Provide the [x, y] coordinate of the cell's center where the given text is located.  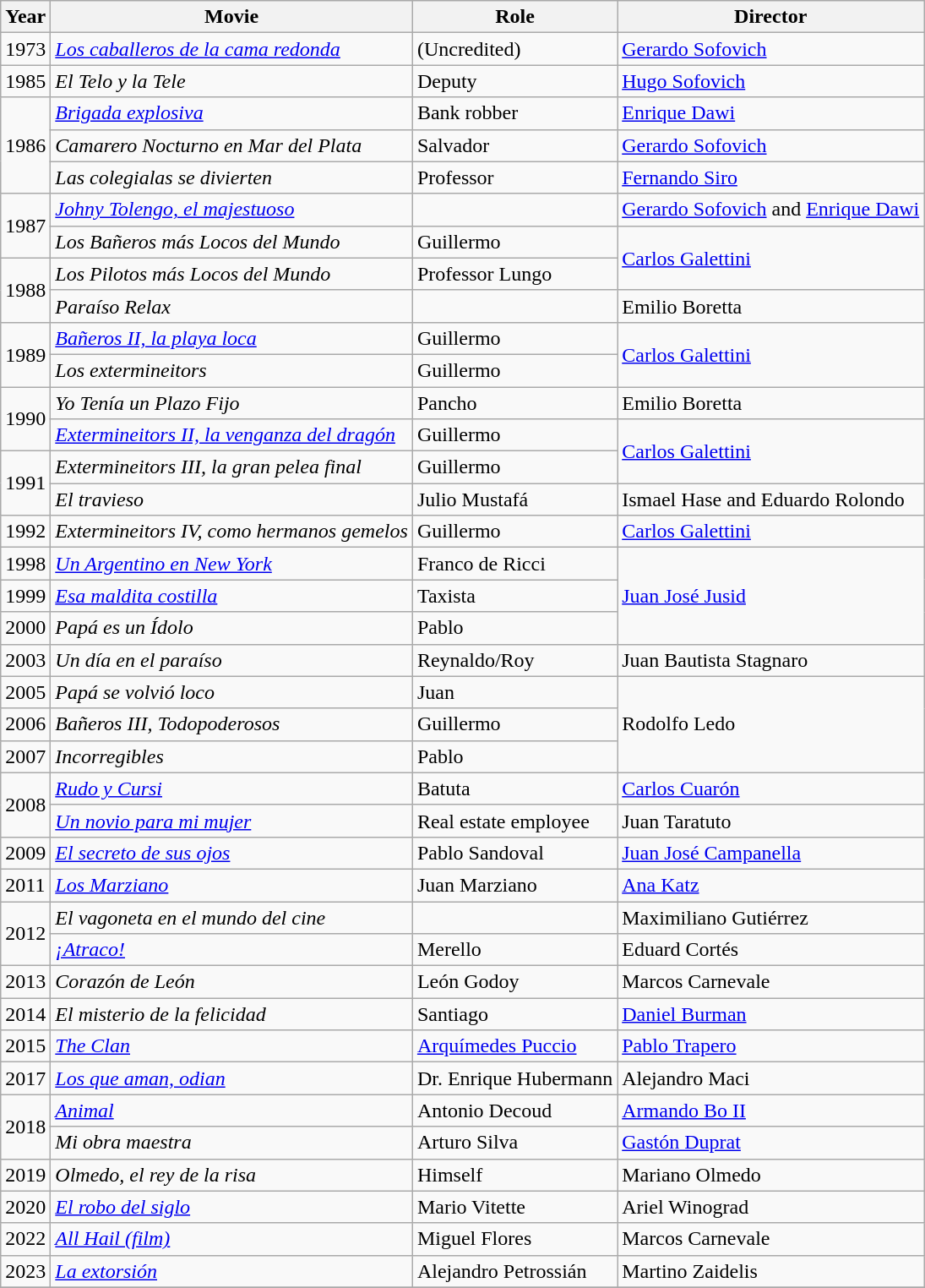
Brigada explosiva [231, 113]
Juan José Jusid [770, 596]
Julio Mustafá [514, 499]
Mariano Olmedo [770, 1175]
El secreto de sus ojos [231, 853]
Papá es un Ídolo [231, 628]
Ismael Hase and Eduardo Rolondo [770, 499]
Juan [514, 692]
Bank robber [514, 113]
2019 [25, 1175]
Year [25, 17]
2014 [25, 1014]
Los extermineitors [231, 370]
2009 [25, 853]
Esa maldita costilla [231, 596]
Arturo Silva [514, 1143]
Olmedo, el rey de la risa [231, 1175]
El travieso [231, 499]
2020 [25, 1207]
Papá se volvió loco [231, 692]
Animal [231, 1111]
Yo Tenía un Plazo Fijo [231, 403]
2012 [25, 933]
2008 [25, 805]
Un novio para mi mujer [231, 821]
Hugo Sofovich [770, 81]
1987 [25, 226]
2003 [25, 660]
1985 [25, 81]
Juan Taratuto [770, 821]
León Godoy [514, 982]
Los Bañeros más Locos del Mundo [231, 242]
Un día en el paraíso [231, 660]
Corazón de León [231, 982]
Franco de Ricci [514, 564]
Camarero Nocturno en Mar del Plata [231, 145]
Juan Marziano [514, 885]
Juan Bautista Stagnaro [770, 660]
Dr. Enrique Hubermann [514, 1078]
Los Pilotos más Locos del Mundo [231, 274]
2007 [25, 756]
1986 [25, 145]
Movie [231, 17]
1988 [25, 290]
La extorsión [231, 1271]
Carlos Cuarón [770, 789]
2015 [25, 1046]
2023 [25, 1271]
Arquímedes Puccio [514, 1046]
Antonio Decoud [514, 1111]
Bañeros III, Todopoderosos [231, 724]
Alejandro Petrossián [514, 1271]
(Uncredited) [514, 49]
Bañeros II, la playa loca [231, 338]
Enrique Dawi [770, 113]
Miguel Flores [514, 1239]
Gerardo Sofovich and Enrique Dawi [770, 210]
Los Marziano [231, 885]
Mario Vitette [514, 1207]
Alejandro Maci [770, 1078]
Ariel Winograd [770, 1207]
Paraíso Relax [231, 306]
1999 [25, 596]
El robo del siglo [231, 1207]
Deputy [514, 81]
2006 [25, 724]
Los caballeros de la cama redonda [231, 49]
2013 [25, 982]
Director [770, 17]
El Telo y la Tele [231, 81]
2022 [25, 1239]
Johny Tolengo, el majestuoso [231, 210]
Maximiliano Gutiérrez [770, 917]
Himself [514, 1175]
Pablo Sandoval [514, 853]
2000 [25, 628]
Martino Zaidelis [770, 1271]
1990 [25, 419]
Daniel Burman [770, 1014]
Reynaldo/Roy [514, 660]
2011 [25, 885]
1992 [25, 532]
1989 [25, 354]
Ana Katz [770, 885]
Real estate employee [514, 821]
All Hail (film) [231, 1239]
Batuta [514, 789]
Pancho [514, 403]
Salvador [514, 145]
Extermineitors III, la gran pelea final [231, 467]
2017 [25, 1078]
Merello [514, 950]
1991 [25, 483]
Juan José Campanella [770, 853]
Gastón Duprat [770, 1143]
El vagoneta en el mundo del cine [231, 917]
Pablo Trapero [770, 1046]
2005 [25, 692]
Rodolfo Ledo [770, 724]
2018 [25, 1127]
Taxista [514, 596]
Santiago [514, 1014]
Los que aman, odian [231, 1078]
The Clan [231, 1046]
Eduard Cortés [770, 950]
Las colegialas se divierten [231, 177]
El misterio de la felicidad [231, 1014]
Incorregibles [231, 756]
Extermineitors IV, como hermanos gemelos [231, 532]
Professor [514, 177]
Role [514, 17]
Fernando Siro [770, 177]
Professor Lungo [514, 274]
¡Atraco! [231, 950]
1998 [25, 564]
Armando Bo II [770, 1111]
1973 [25, 49]
Mi obra maestra [231, 1143]
Rudo y Cursi [231, 789]
Extermineitors II, la venganza del dragón [231, 435]
Un Argentino en New York [231, 564]
